Return the [x, y] coordinate for the center point of the cell that contains the specified text.  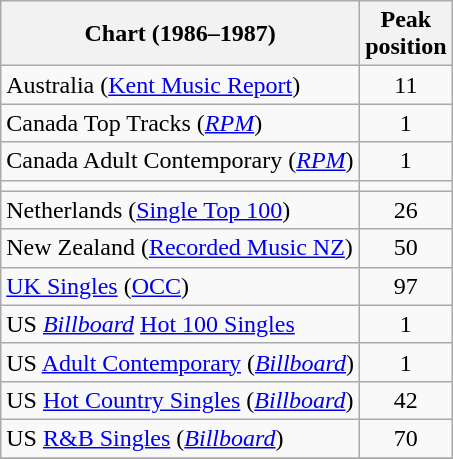
Peakposition [406, 34]
42 [406, 400]
Netherlands (Single Top 100) [180, 210]
Canada Adult Contemporary (RPM) [180, 161]
UK Singles (OCC) [180, 286]
50 [406, 248]
Canada Top Tracks (RPM) [180, 123]
US Adult Contemporary (Billboard) [180, 362]
Australia (Kent Music Report) [180, 85]
US Billboard Hot 100 Singles [180, 324]
US R&B Singles (Billboard) [180, 438]
11 [406, 85]
70 [406, 438]
New Zealand (Recorded Music NZ) [180, 248]
26 [406, 210]
US Hot Country Singles (Billboard) [180, 400]
97 [406, 286]
Chart (1986–1987) [180, 34]
